Provide the [X, Y] coordinate of the cell's center where the given text is located.  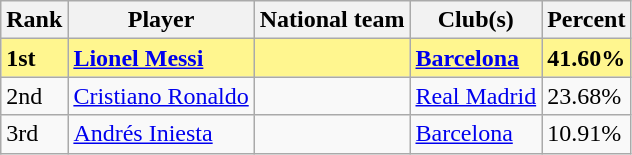
Club(s) [476, 20]
Cristiano Ronaldo [161, 96]
1st [34, 58]
41.60% [586, 58]
Percent [586, 20]
National team [332, 20]
10.91% [586, 134]
Lionel Messi [161, 58]
Andrés Iniesta [161, 134]
Rank [34, 20]
23.68% [586, 96]
Player [161, 20]
2nd [34, 96]
Real Madrid [476, 96]
3rd [34, 134]
